Return the [x, y] coordinate for the center point of the cell that contains the specified text.  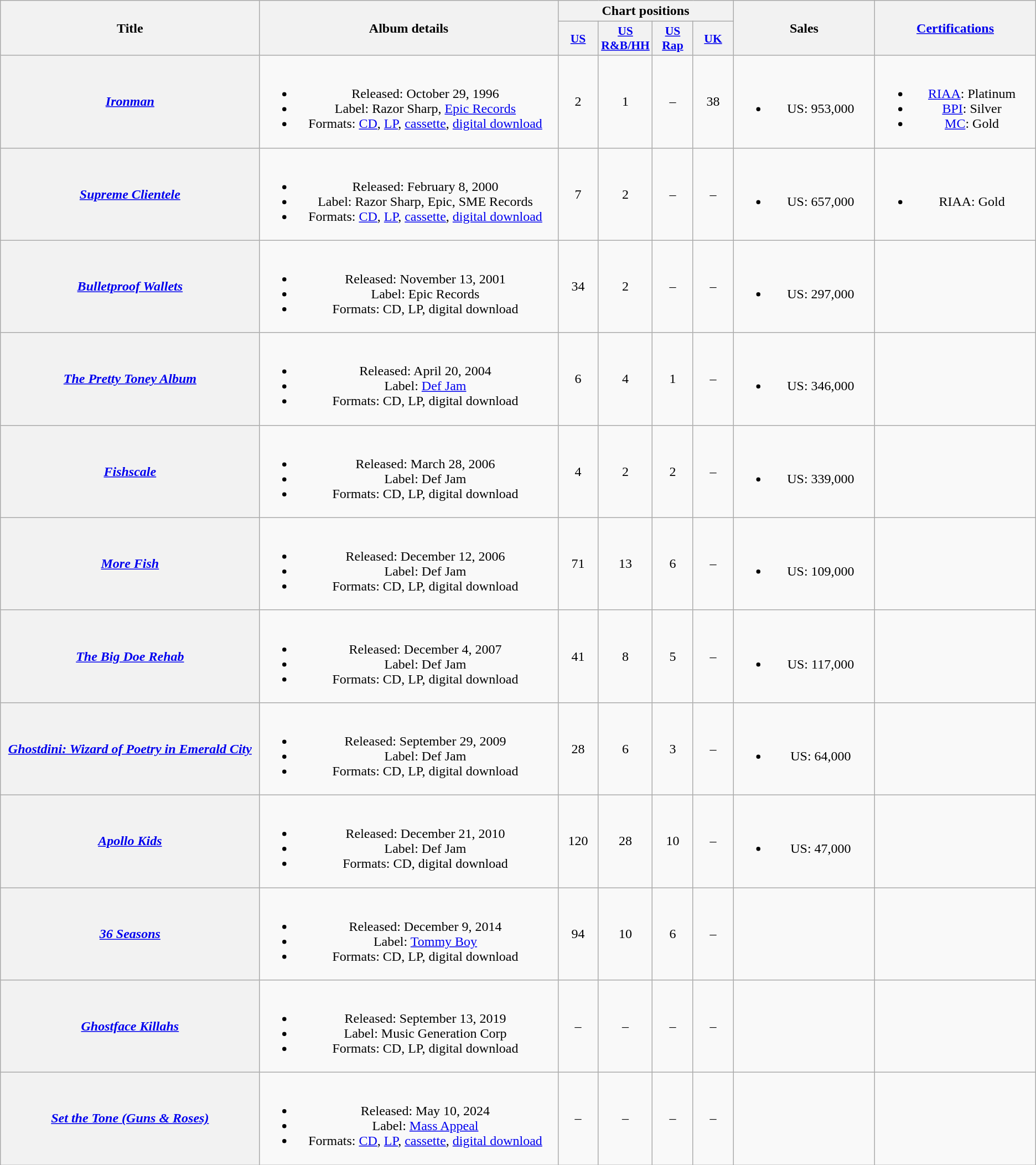
US: 47,000 [804, 841]
36 Seasons [130, 934]
Apollo Kids [130, 841]
US [578, 39]
34 [578, 287]
US: 953,000 [804, 102]
5 [673, 656]
Released: October 29, 1996Label: Razor Sharp, Epic RecordsFormats: CD, LP, cassette, digital download [408, 102]
Released: December 9, 2014Label: Tommy BoyFormats: CD, LP, digital download [408, 934]
Chart positions [645, 11]
RIAA: PlatinumBPI: SilverMC: Gold [955, 102]
Released: December 12, 2006Label: Def JamFormats: CD, LP, digital download [408, 563]
US: 657,000 [804, 194]
Fishscale [130, 472]
Supreme Clientele [130, 194]
US: 64,000 [804, 748]
Ghostdini: Wizard of Poetry in Emerald City [130, 748]
13 [625, 563]
71 [578, 563]
US: 117,000 [804, 656]
Ghostface Killahs [130, 1026]
Sales [804, 28]
8 [625, 656]
The Big Doe Rehab [130, 656]
Released: April 20, 2004Label: Def JamFormats: CD, LP, digital download [408, 379]
US: 339,000 [804, 472]
More Fish [130, 563]
Bulletproof Wallets [130, 287]
Released: December 21, 2010Label: Def JamFormats: CD, digital download [408, 841]
The Pretty Toney Album [130, 379]
US: 297,000 [804, 287]
US: 109,000 [804, 563]
Released: November 13, 2001Label: Epic RecordsFormats: CD, LP, digital download [408, 287]
Certifications [955, 28]
38 [713, 102]
Set the Tone (Guns & Roses) [130, 1119]
UK [713, 39]
41 [578, 656]
Released: February 8, 2000Label: Razor Sharp, Epic, SME RecordsFormats: CD, LP, cassette, digital download [408, 194]
94 [578, 934]
Released: September 13, 2019Label: Music Generation CorpFormats: CD, LP, digital download [408, 1026]
Ironman [130, 102]
US: 346,000 [804, 379]
Released: September 29, 2009Label: Def JamFormats: CD, LP, digital download [408, 748]
Released: December 4, 2007Label: Def JamFormats: CD, LP, digital download [408, 656]
RIAA: Gold [955, 194]
USRap [673, 39]
Title [130, 28]
7 [578, 194]
USR&B/HH [625, 39]
120 [578, 841]
Released: March 28, 2006Label: Def JamFormats: CD, LP, digital download [408, 472]
3 [673, 748]
Released: May 10, 2024Label: Mass AppealFormats: CD, LP, cassette, digital download [408, 1119]
Album details [408, 28]
